Return the (x, y) coordinate for the center point of the cell that contains the specified text.  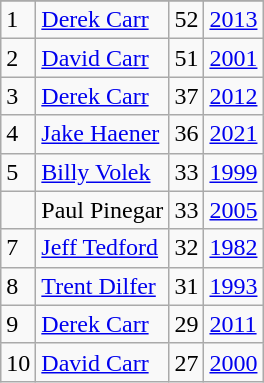
7 (18, 248)
10 (18, 362)
2012 (234, 96)
2005 (234, 210)
Jake Haener (102, 134)
32 (186, 248)
31 (186, 286)
1 (18, 20)
52 (186, 20)
Jeff Tedford (102, 248)
2021 (234, 134)
2013 (234, 20)
29 (186, 324)
2011 (234, 324)
27 (186, 362)
3 (18, 96)
9 (18, 324)
4 (18, 134)
Trent Dilfer (102, 286)
Billy Volek (102, 172)
5 (18, 172)
8 (18, 286)
1999 (234, 172)
2000 (234, 362)
36 (186, 134)
2001 (234, 58)
2 (18, 58)
51 (186, 58)
1982 (234, 248)
1993 (234, 286)
Paul Pinegar (102, 210)
37 (186, 96)
